From the cell containing the given text, extract its center point as (X, Y) coordinate. 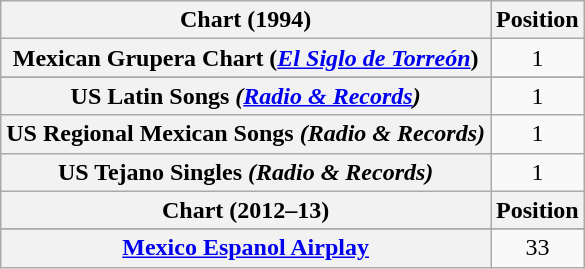
Chart (2012–13) (246, 210)
US Regional Mexican Songs (Radio & Records) (246, 134)
33 (537, 248)
US Tejano Singles (Radio & Records) (246, 172)
US Latin Songs (Radio & Records) (246, 96)
Chart (1994) (246, 20)
Mexican Grupera Chart (El Siglo de Torreón) (246, 58)
Mexico Espanol Airplay (246, 248)
